Output the [X, Y] coordinate of the center of the cell containing the given text.  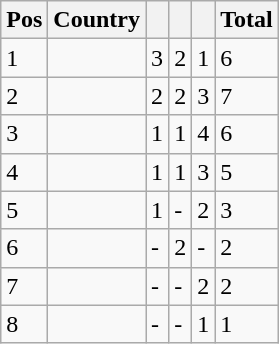
Pos [24, 20]
Country [97, 20]
8 [24, 324]
Total [247, 20]
